Provide the [x, y] coordinate of the cell's center where the given text is located.  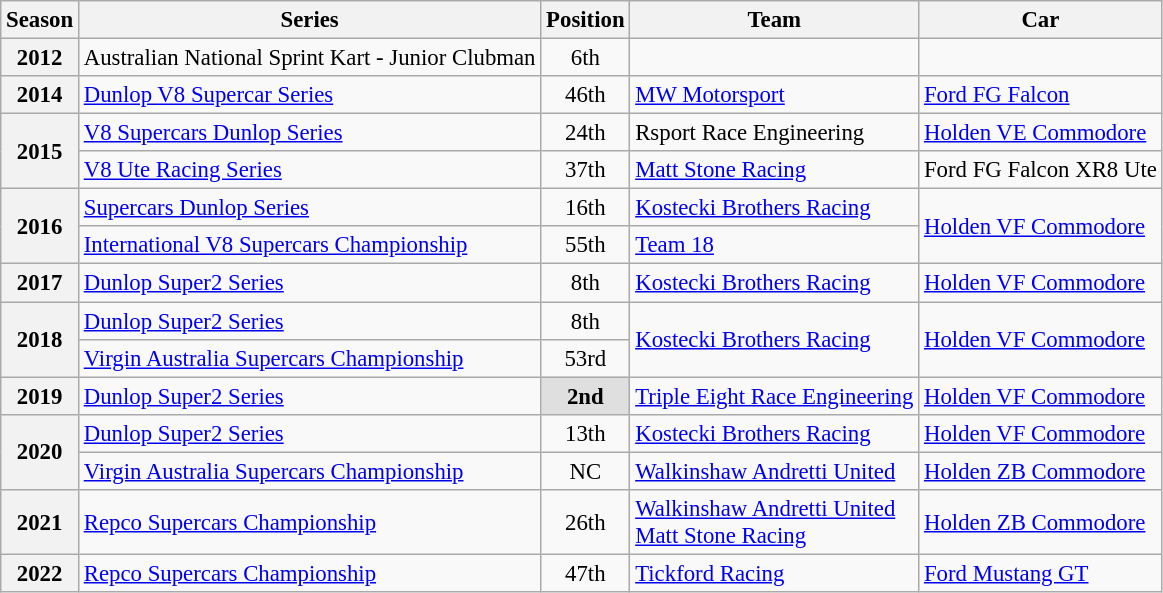
46th [586, 95]
2014 [40, 95]
13th [586, 433]
Walkinshaw Andretti United [774, 471]
37th [586, 170]
53rd [586, 358]
Triple Eight Race Engineering [774, 396]
Season [40, 20]
2017 [40, 283]
2016 [40, 226]
Ford Mustang GT [1040, 573]
Ford FG Falcon [1040, 95]
Dunlop V8 Supercar Series [309, 95]
MW Motorsport [774, 95]
Tickford Racing [774, 573]
2019 [40, 396]
Team [774, 20]
Car [1040, 20]
2012 [40, 58]
2018 [40, 340]
16th [586, 208]
2020 [40, 452]
Holden VE Commodore [1040, 133]
NC [586, 471]
V8 Ute Racing Series [309, 170]
International V8 Supercars Championship [309, 245]
Position [586, 20]
Matt Stone Racing [774, 170]
Team 18 [774, 245]
47th [586, 573]
2022 [40, 573]
Ford FG Falcon XR8 Ute [1040, 170]
6th [586, 58]
V8 Supercars Dunlop Series [309, 133]
55th [586, 245]
2021 [40, 522]
2nd [586, 396]
Australian National Sprint Kart - Junior Clubman [309, 58]
Rsport Race Engineering [774, 133]
26th [586, 522]
Walkinshaw Andretti UnitedMatt Stone Racing [774, 522]
Supercars Dunlop Series [309, 208]
24th [586, 133]
Series [309, 20]
2015 [40, 152]
